Extract the (x, y) coordinate from the center of the cell holding the provided text.  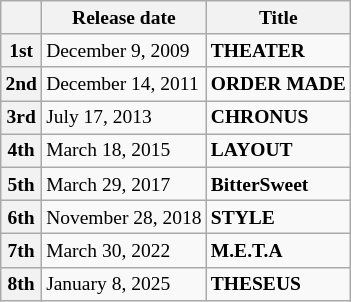
January 8, 2025 (124, 284)
5th (22, 184)
November 28, 2018 (124, 216)
4th (22, 150)
1st (22, 50)
LAYOUT (278, 150)
BitterSweet (278, 184)
CHRONUS (278, 118)
STYLE (278, 216)
M.E.T.A (278, 250)
Release date (124, 18)
July 17, 2013 (124, 118)
December 14, 2011 (124, 84)
7th (22, 250)
March 18, 2015 (124, 150)
March 29, 2017 (124, 184)
ORDER MADE (278, 84)
December 9, 2009 (124, 50)
THESEUS (278, 284)
3rd (22, 118)
Title (278, 18)
8th (22, 284)
6th (22, 216)
March 30, 2022 (124, 250)
2nd (22, 84)
THEATER (278, 50)
